Detect which cell encompasses the target text, then output its (x, y) center coordinate. 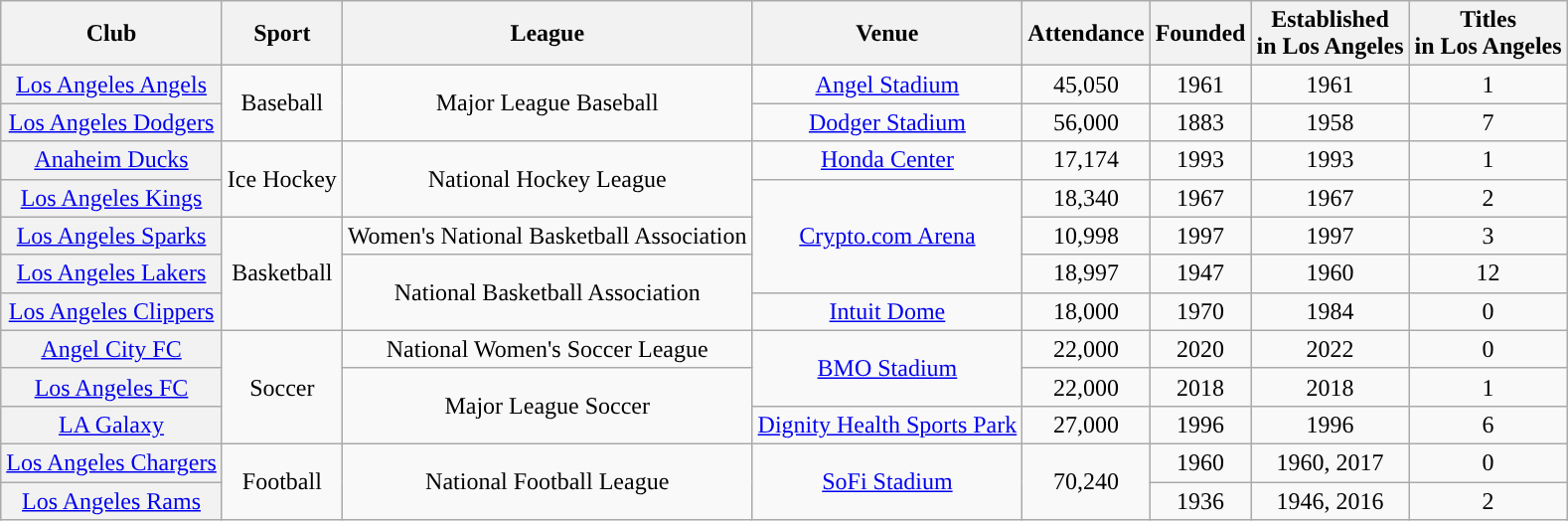
Soccer (282, 387)
27,000 (1086, 425)
3 (1489, 236)
Los Angeles Rams (111, 500)
Angel Stadium (887, 85)
Los Angeles Clippers (111, 311)
Football (282, 481)
Ice Hockey (282, 179)
Los Angeles Chargers (111, 462)
45,050 (1086, 85)
56,000 (1086, 122)
2020 (1200, 349)
Major League Baseball (547, 103)
1960, 2017 (1330, 462)
1947 (1200, 273)
Baseball (282, 103)
1970 (1200, 311)
League (547, 34)
18,340 (1086, 198)
Attendance (1086, 34)
Los Angeles Lakers (111, 273)
70,240 (1086, 481)
Club (111, 34)
National Women's Soccer League (547, 349)
National Hockey League (547, 179)
1936 (1200, 500)
Sport (282, 34)
Los Angeles Sparks (111, 236)
Major League Soccer (547, 406)
12 (1489, 273)
LA Galaxy (111, 425)
National Football League (547, 481)
Anaheim Ducks (111, 160)
Los Angeles FC (111, 387)
Dodger Stadium (887, 122)
1946, 2016 (1330, 500)
17,174 (1086, 160)
Angel City FC (111, 349)
Titles in Los Angeles (1489, 34)
Honda Center (887, 160)
National Basketball Association (547, 292)
Basketball (282, 273)
6 (1489, 425)
Dignity Health Sports Park (887, 425)
2022 (1330, 349)
Women's National Basketball Association (547, 236)
18,997 (1086, 273)
BMO Stadium (887, 368)
Venue (887, 34)
Crypto.com Arena (887, 236)
Founded (1200, 34)
Established in Los Angeles (1330, 34)
10,998 (1086, 236)
SoFi Stadium (887, 481)
1984 (1330, 311)
1883 (1200, 122)
Los Angeles Kings (111, 198)
Intuit Dome (887, 311)
Los Angeles Angels (111, 85)
Los Angeles Dodgers (111, 122)
7 (1489, 122)
18,000 (1086, 311)
1958 (1330, 122)
